Detect which cell encompasses the target text, then output its [x, y] center coordinate. 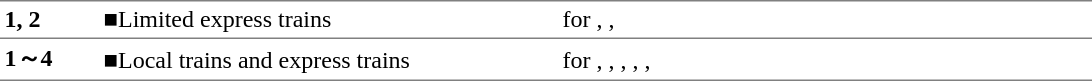
for , , [825, 20]
■Local trains and express trains [328, 60]
1～4 [50, 60]
1, 2 [50, 20]
for , , , , , [825, 60]
■Limited express trains [328, 20]
